Locate the cell with the specified text and output its (X, Y) center coordinate. 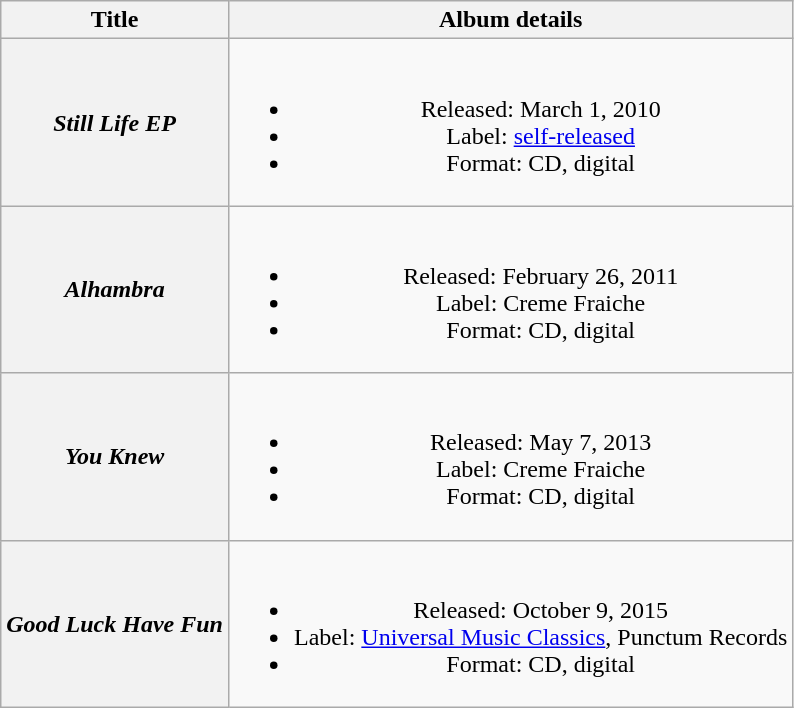
Good Luck Have Fun (115, 624)
Title (115, 20)
Alhambra (115, 290)
Released: February 26, 2011Label: Creme FraicheFormat: CD, digital (510, 290)
Released: March 1, 2010Label: self-releasedFormat: CD, digital (510, 122)
Released: May 7, 2013Label: Creme FraicheFormat: CD, digital (510, 456)
You Knew (115, 456)
Album details (510, 20)
Released: October 9, 2015Label: Universal Music Classics, Punctum RecordsFormat: CD, digital (510, 624)
Still Life EP (115, 122)
